Return the (x, y) coordinate for the center point of the cell that contains the specified text.  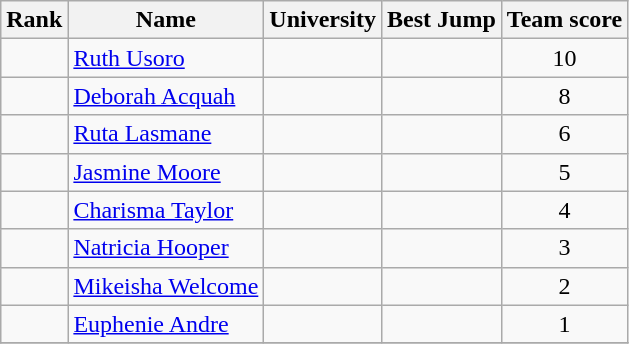
Rank (34, 20)
Euphenie Andre (166, 324)
1 (564, 324)
6 (564, 134)
Ruth Usoro (166, 58)
10 (564, 58)
Ruta Lasmane (166, 134)
8 (564, 96)
Best Jump (442, 20)
Natricia Hooper (166, 248)
Deborah Acquah (166, 96)
Jasmine Moore (166, 172)
Mikeisha Welcome (166, 286)
Charisma Taylor (166, 210)
Name (166, 20)
2 (564, 286)
5 (564, 172)
3 (564, 248)
Team score (564, 20)
University (323, 20)
4 (564, 210)
